For the text-containing cell, return its midpoint in (x, y) coordinate format. 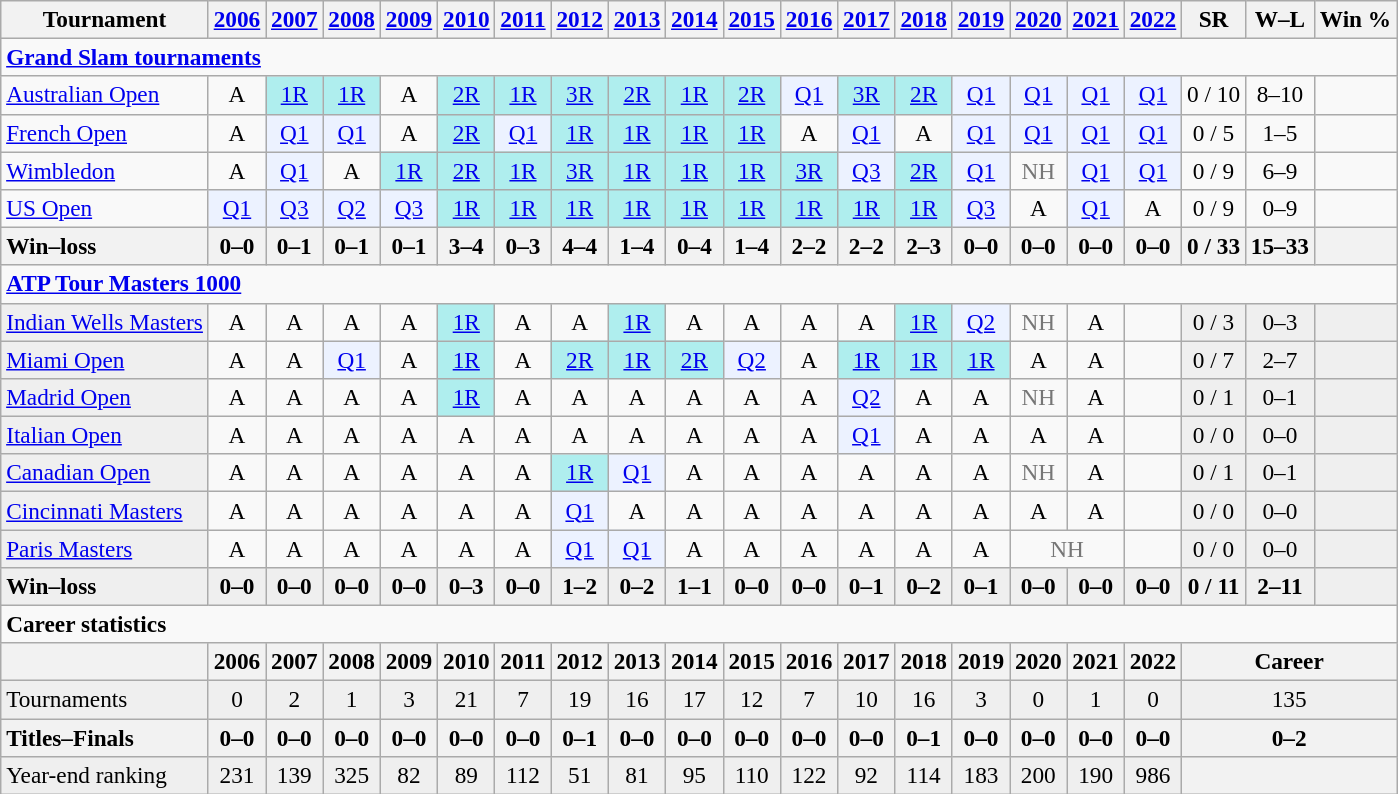
122 (808, 775)
81 (636, 775)
0 / 11 (1214, 586)
Win % (1355, 19)
51 (580, 775)
1–5 (1280, 133)
8–10 (1280, 95)
Paris Masters (105, 548)
0 / 3 (1214, 322)
0–4 (694, 246)
95 (694, 775)
200 (1038, 775)
Career statistics (699, 624)
82 (408, 775)
986 (1152, 775)
3–4 (466, 246)
French Open (105, 133)
Year-end ranking (105, 775)
Madrid Open (105, 397)
W–L (1280, 19)
0 / 33 (1214, 246)
10 (866, 699)
1–2 (580, 586)
Miami Open (105, 359)
US Open (105, 208)
135 (1290, 699)
Wimbledon (105, 170)
0 / 7 (1214, 359)
Career (1290, 662)
Titles–Finals (105, 737)
4–4 (580, 246)
1–1 (694, 586)
Tournaments (105, 699)
SR (1214, 19)
17 (694, 699)
ATP Tour Masters 1000 (699, 284)
110 (752, 775)
12 (752, 699)
Italian Open (105, 435)
Tournament (105, 19)
Indian Wells Masters (105, 322)
0 / 5 (1214, 133)
Grand Slam tournaments (699, 57)
139 (294, 775)
190 (1096, 775)
Cincinnati Masters (105, 510)
2–7 (1280, 359)
15–33 (1280, 246)
21 (466, 699)
183 (980, 775)
325 (352, 775)
Australian Open (105, 95)
2–11 (1280, 586)
0–9 (1280, 208)
92 (866, 775)
19 (580, 699)
89 (466, 775)
6–9 (1280, 170)
2 (294, 699)
Canadian Open (105, 473)
2–3 (924, 246)
114 (924, 775)
112 (523, 775)
231 (236, 775)
0 / 10 (1214, 95)
